Detect which cell encompasses the target text, then output its (x, y) center coordinate. 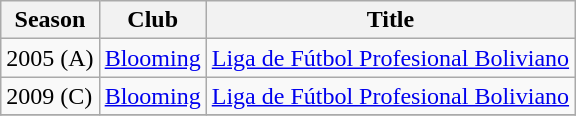
Season (50, 20)
2009 (C) (50, 96)
Club (152, 20)
Title (390, 20)
2005 (A) (50, 58)
